Return the (x, y) coordinate for the center point of the cell that contains the specified text.  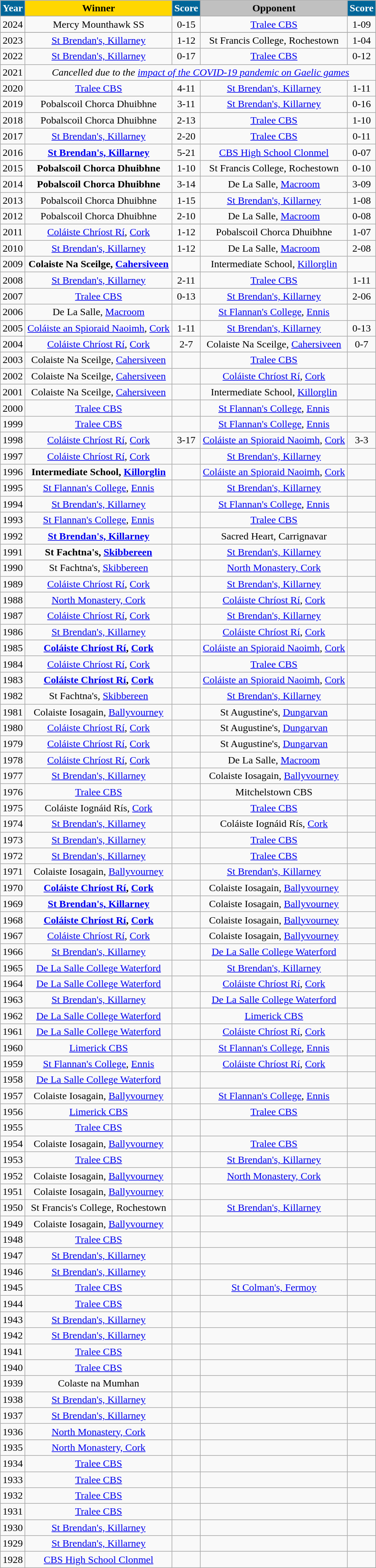
0-11 (362, 136)
1969 (13, 904)
1967 (13, 936)
1957 (13, 1096)
1972 (13, 856)
5-21 (186, 152)
2014 (13, 184)
2017 (13, 136)
Winner (98, 8)
1993 (13, 520)
1938 (13, 1400)
1966 (13, 952)
1971 (13, 872)
3-14 (186, 184)
2-10 (186, 216)
2-11 (186, 280)
1936 (13, 1431)
1987 (13, 616)
1973 (13, 840)
1928 (13, 1560)
1935 (13, 1447)
1981 (13, 712)
1956 (13, 1112)
2011 (13, 232)
Mercy Mounthawk SS (98, 24)
Cancelled due to the impact of the COVID-19 pandemic on Gaelic games (201, 72)
1961 (13, 1032)
1960 (13, 1048)
1-15 (186, 200)
1997 (13, 456)
1990 (13, 568)
2003 (13, 360)
2-7 (186, 344)
1992 (13, 536)
Mitchelstown CBS (274, 792)
1958 (13, 1080)
2009 (13, 264)
1934 (13, 1463)
0-07 (362, 152)
0-15 (186, 24)
1978 (13, 760)
2022 (13, 56)
1951 (13, 1192)
1949 (13, 1224)
1989 (13, 584)
1943 (13, 1320)
1955 (13, 1128)
1953 (13, 1160)
Sacred Heart, Carrignavar (274, 536)
3-17 (186, 440)
1982 (13, 696)
1968 (13, 920)
1-04 (362, 40)
1964 (13, 984)
St Francis's College, Rochestown (98, 1208)
1929 (13, 1544)
3-11 (186, 104)
2006 (13, 312)
2004 (13, 344)
1991 (13, 552)
1952 (13, 1176)
1933 (13, 1479)
1-09 (362, 24)
3-09 (362, 184)
0-7 (362, 344)
1939 (13, 1384)
1948 (13, 1240)
2-20 (186, 136)
St Colman's, Fermoy (274, 1288)
1988 (13, 600)
1937 (13, 1415)
2002 (13, 376)
1930 (13, 1528)
1959 (13, 1064)
1977 (13, 776)
1-08 (362, 200)
1979 (13, 744)
1996 (13, 472)
Colaste na Mumhan (98, 1384)
0-16 (362, 104)
2012 (13, 216)
2000 (13, 408)
2020 (13, 88)
0-10 (362, 168)
1976 (13, 792)
1962 (13, 1016)
2021 (13, 72)
Year (13, 8)
1946 (13, 1272)
1980 (13, 728)
1983 (13, 680)
1963 (13, 1000)
1994 (13, 504)
1954 (13, 1144)
1975 (13, 808)
1974 (13, 824)
2-08 (362, 248)
1950 (13, 1208)
2008 (13, 280)
1947 (13, 1256)
1944 (13, 1304)
1-07 (362, 232)
1965 (13, 968)
2-06 (362, 296)
3-3 (362, 440)
2013 (13, 200)
2024 (13, 24)
1940 (13, 1368)
1970 (13, 888)
2-13 (186, 120)
1986 (13, 632)
1932 (13, 1496)
1941 (13, 1352)
2019 (13, 104)
2010 (13, 248)
2016 (13, 152)
2015 (13, 168)
2005 (13, 328)
1985 (13, 648)
4-11 (186, 88)
0-12 (362, 56)
0-08 (362, 216)
1942 (13, 1336)
1999 (13, 424)
2007 (13, 296)
1945 (13, 1288)
2023 (13, 40)
2001 (13, 392)
1995 (13, 488)
1998 (13, 440)
2018 (13, 120)
1984 (13, 664)
Opponent (274, 8)
1931 (13, 1512)
0-17 (186, 56)
